Output the [X, Y] coordinate of the center of the cell containing the given text.  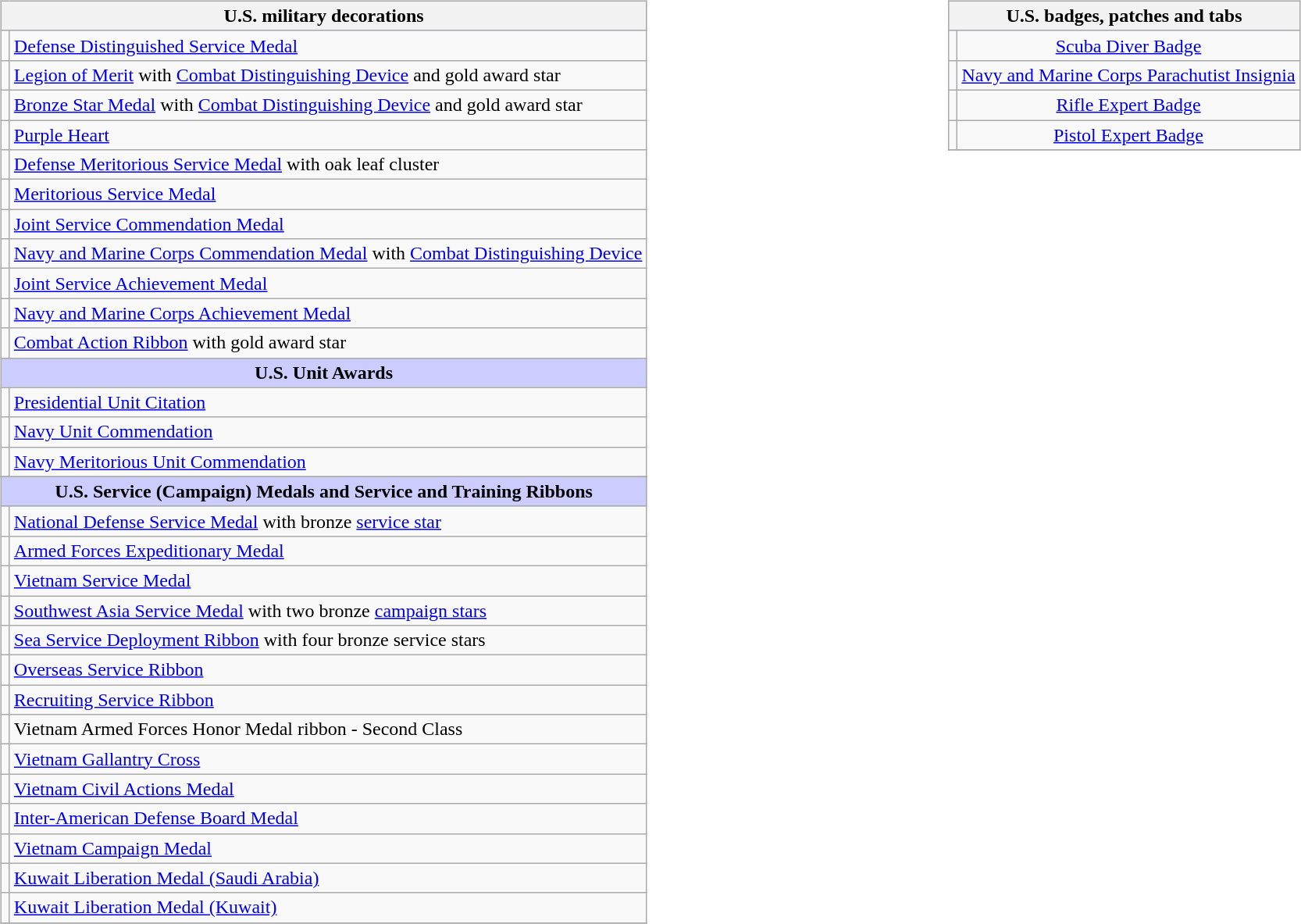
Navy Meritorious Unit Commendation [328, 462]
U.S. Service (Campaign) Medals and Service and Training Ribbons [323, 491]
U.S. badges, patches and tabs [1125, 16]
National Defense Service Medal with bronze service star [328, 521]
U.S. Unit Awards [323, 373]
Joint Service Achievement Medal [328, 284]
Rifle Expert Badge [1128, 105]
Purple Heart [328, 135]
Meritorious Service Medal [328, 194]
Defense Distinguished Service Medal [328, 45]
Sea Service Deployment Ribbon with four bronze service stars [328, 640]
Pistol Expert Badge [1128, 135]
Legion of Merit with Combat Distinguishing Device and gold award star [328, 75]
Kuwait Liberation Medal (Saudi Arabia) [328, 878]
Bronze Star Medal with Combat Distinguishing Device and gold award star [328, 105]
Navy and Marine Corps Achievement Medal [328, 313]
Vietnam Campaign Medal [328, 848]
Scuba Diver Badge [1128, 45]
Recruiting Service Ribbon [328, 700]
Overseas Service Ribbon [328, 670]
Navy and Marine Corps Commendation Medal with Combat Distinguishing Device [328, 254]
Kuwait Liberation Medal (Kuwait) [328, 908]
Combat Action Ribbon with gold award star [328, 343]
Inter-American Defense Board Medal [328, 819]
Vietnam Armed Forces Honor Medal ribbon - Second Class [328, 730]
Navy and Marine Corps Parachutist Insignia [1128, 75]
Southwest Asia Service Medal with two bronze campaign stars [328, 610]
Vietnam Service Medal [328, 580]
U.S. military decorations [323, 16]
Vietnam Gallantry Cross [328, 759]
Defense Meritorious Service Medal with oak leaf cluster [328, 165]
Joint Service Commendation Medal [328, 224]
Navy Unit Commendation [328, 432]
Presidential Unit Citation [328, 402]
Armed Forces Expeditionary Medal [328, 551]
Vietnam Civil Actions Medal [328, 789]
